For the text-containing cell, return its midpoint in (X, Y) coordinate format. 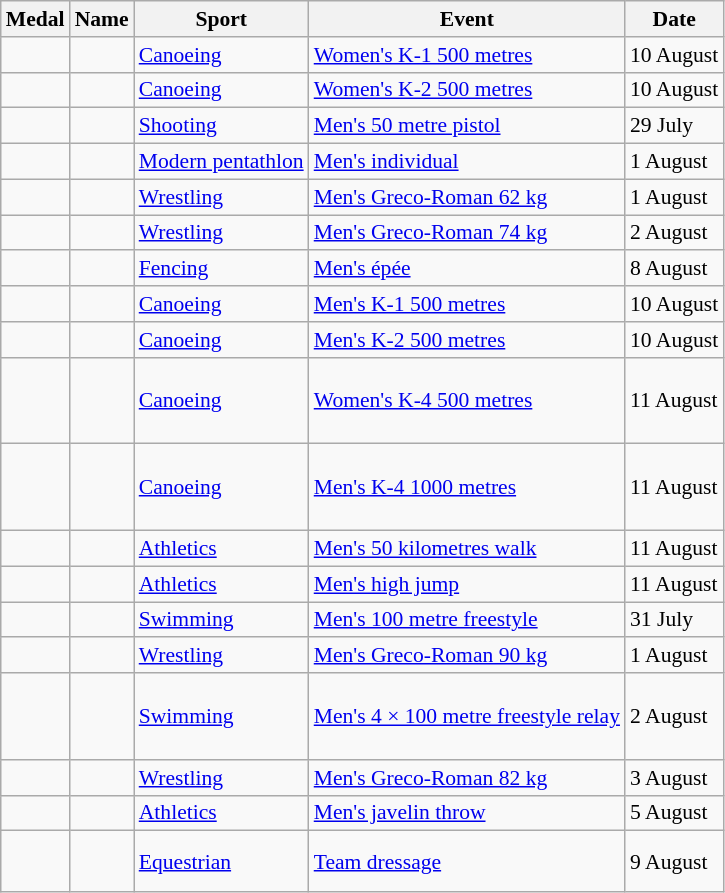
Modern pentathlon (222, 162)
Name (102, 19)
Men's Greco-Roman 82 kg (467, 778)
Equestrian (222, 862)
Men's Greco-Roman 90 kg (467, 656)
Women's K-2 500 metres (467, 90)
Men's K-2 500 metres (467, 340)
Date (674, 19)
Men's javelin throw (467, 813)
Men's 50 kilometres walk (467, 549)
Men's K-4 1000 metres (467, 488)
Men's high jump (467, 584)
8 August (674, 269)
Sport (222, 19)
Women's K-4 500 metres (467, 400)
Shooting (222, 126)
Event (467, 19)
Men's 50 metre pistol (467, 126)
Medal (36, 19)
Men's 100 metre freestyle (467, 620)
29 July (674, 126)
5 August (674, 813)
Men's K-1 500 metres (467, 304)
Men's Greco-Roman 74 kg (467, 233)
Fencing (222, 269)
9 August (674, 862)
31 July (674, 620)
Women's K-1 500 metres (467, 55)
Men's épée (467, 269)
Men's 4 × 100 metre freestyle relay (467, 716)
Men's Greco-Roman 62 kg (467, 197)
Men's individual (467, 162)
Team dressage (467, 862)
3 August (674, 778)
